Identify which cell holds the provided text, then report its [X, Y] central coordinate. 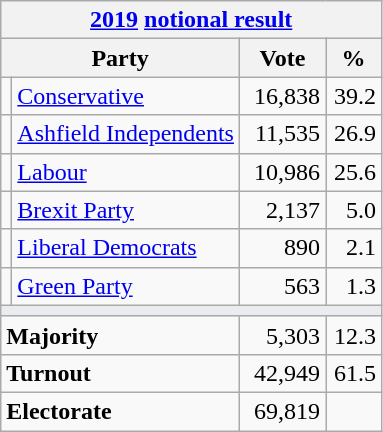
2019 notional result [192, 20]
12.3 [354, 335]
5.0 [354, 210]
25.6 [354, 172]
563 [282, 286]
Turnout [120, 373]
Labour [126, 172]
2,137 [282, 210]
Vote [282, 58]
16,838 [282, 96]
890 [282, 248]
26.9 [354, 134]
% [354, 58]
42,949 [282, 373]
Ashfield Independents [126, 134]
2.1 [354, 248]
Liberal Democrats [126, 248]
39.2 [354, 96]
Majority [120, 335]
Brexit Party [126, 210]
Conservative [126, 96]
1.3 [354, 286]
Green Party [126, 286]
10,986 [282, 172]
Party [120, 58]
69,819 [282, 411]
5,303 [282, 335]
11,535 [282, 134]
Electorate [120, 411]
61.5 [354, 373]
